Return the [x, y] coordinate for the center point of the cell that contains the specified text.  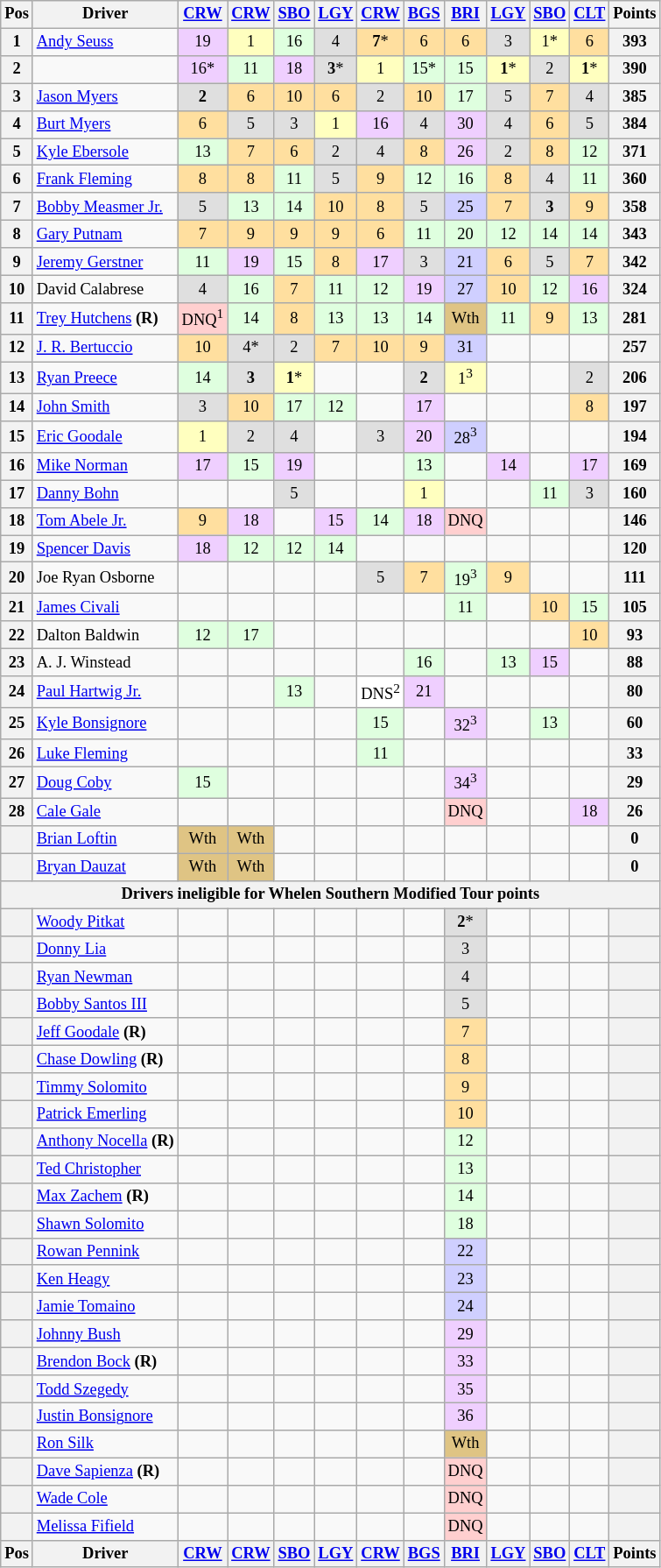
194 [635, 437]
Gary Putnam [105, 235]
Jeff Goodale (R) [105, 1032]
7* [381, 42]
Doug Coby [105, 783]
257 [635, 349]
Rowan Pennink [105, 1251]
Ken Heagy [105, 1279]
3* [336, 70]
197 [635, 406]
Ted Christopher [105, 1169]
93 [635, 636]
Drivers ineligible for Whelen Southern Modified Tour points [331, 895]
Dave Sapienza (R) [105, 1472]
31 [466, 349]
A. J. Winstead [105, 662]
283 [466, 437]
Kyle Bonsignore [105, 724]
Ron Silk [105, 1444]
324 [635, 289]
385 [635, 96]
Joe Ryan Osborne [105, 578]
Kyle Ebersole [105, 152]
Bobby Measmer Jr. [105, 207]
Dalton Baldwin [105, 636]
Todd Szegedy [105, 1389]
Bobby Santos III [105, 1004]
193 [466, 578]
60 [635, 724]
Jason Myers [105, 96]
Jeremy Gerstner [105, 261]
Trey Hutchens (R) [105, 319]
146 [635, 520]
88 [635, 662]
Max Zachem (R) [105, 1197]
Danny Bohn [105, 494]
160 [635, 494]
Eric Goodale [105, 437]
Ryan Preece [105, 378]
323 [466, 724]
Timmy Solomito [105, 1086]
281 [635, 319]
Shawn Solomito [105, 1225]
35 [466, 1389]
120 [635, 548]
Brian Loftin [105, 839]
James Civali [105, 608]
Luke Fleming [105, 753]
Frank Fleming [105, 179]
80 [635, 692]
371 [635, 152]
169 [635, 466]
16* [203, 70]
206 [635, 378]
Melissa Fifield [105, 1526]
Brendon Bock (R) [105, 1361]
Cale Gale [105, 813]
384 [635, 124]
DNS2 [381, 692]
Donny Lia [105, 950]
393 [635, 42]
Andy Seuss [105, 42]
David Calabrese [105, 289]
28 [18, 813]
DNQ1 [203, 319]
Woody Pitkat [105, 922]
Anthony Nocella (R) [105, 1142]
2* [466, 922]
358 [635, 207]
105 [635, 608]
360 [635, 179]
J. R. Bertuccio [105, 349]
Mike Norman [105, 466]
30 [466, 124]
Wade Cole [105, 1500]
Ryan Newman [105, 978]
15* [424, 70]
John Smith [105, 406]
Burt Myers [105, 124]
111 [635, 578]
4* [250, 349]
Justin Bonsignore [105, 1417]
Paul Hartwig Jr. [105, 692]
Johnny Bush [105, 1333]
Bryan Dauzat [105, 867]
Patrick Emerling [105, 1114]
342 [635, 261]
Jamie Tomaino [105, 1307]
Tom Abele Jr. [105, 520]
390 [635, 70]
Spencer Davis [105, 548]
Chase Dowling (R) [105, 1060]
36 [466, 1417]
